Detect which cell encompasses the target text, then output its [X, Y] center coordinate. 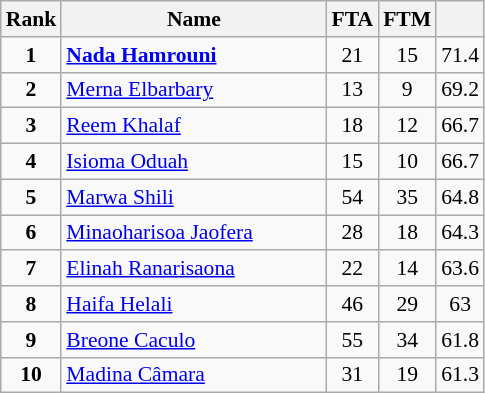
13 [352, 90]
64.3 [460, 233]
3 [32, 126]
63 [460, 304]
2 [32, 90]
Breone Caculo [194, 340]
8 [32, 304]
Marwa Shili [194, 197]
54 [352, 197]
61.3 [460, 375]
63.6 [460, 269]
21 [352, 55]
71.4 [460, 55]
64.8 [460, 197]
19 [407, 375]
61.8 [460, 340]
46 [352, 304]
7 [32, 269]
FTA [352, 19]
Nada Hamrouni [194, 55]
Merna Elbarbary [194, 90]
29 [407, 304]
4 [32, 162]
35 [407, 197]
31 [352, 375]
FTM [407, 19]
34 [407, 340]
28 [352, 233]
69.2 [460, 90]
Haifa Helali [194, 304]
Elinah Ranarisaona [194, 269]
5 [32, 197]
55 [352, 340]
22 [352, 269]
Isioma Oduah [194, 162]
Reem Khalaf [194, 126]
Rank [32, 19]
Minaoharisoa Jaofera [194, 233]
1 [32, 55]
12 [407, 126]
Madina Câmara [194, 375]
Name [194, 19]
14 [407, 269]
6 [32, 233]
